Pinpoint the cell where the given text exists, returning its (x, y) midpoint coordinate. 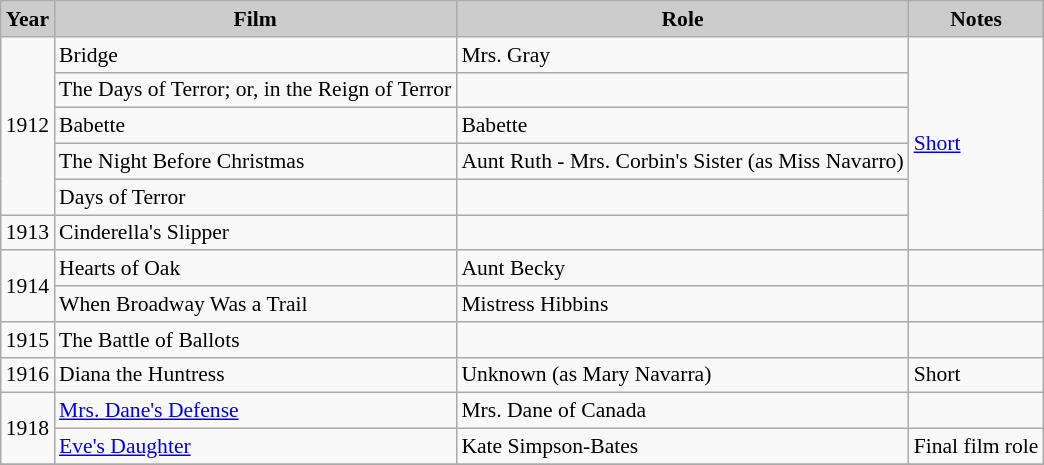
Mrs. Gray (682, 55)
Aunt Becky (682, 269)
The Days of Terror; or, in the Reign of Terror (255, 90)
Kate Simpson-Bates (682, 447)
When Broadway Was a Trail (255, 304)
Mrs. Dane's Defense (255, 411)
Aunt Ruth - Mrs. Corbin's Sister (as Miss Navarro) (682, 162)
Year (28, 19)
Mrs. Dane of Canada (682, 411)
1915 (28, 340)
Days of Terror (255, 197)
Notes (976, 19)
Unknown (as Mary Navarra) (682, 375)
The Night Before Christmas (255, 162)
Role (682, 19)
The Battle of Ballots (255, 340)
Hearts of Oak (255, 269)
Bridge (255, 55)
Film (255, 19)
Mistress Hibbins (682, 304)
Eve's Daughter (255, 447)
1918 (28, 428)
1914 (28, 286)
1912 (28, 126)
1913 (28, 233)
Diana the Huntress (255, 375)
1916 (28, 375)
Cinderella's Slipper (255, 233)
Final film role (976, 447)
